Extract the [X, Y] coordinate from the center of the cell holding the provided text.  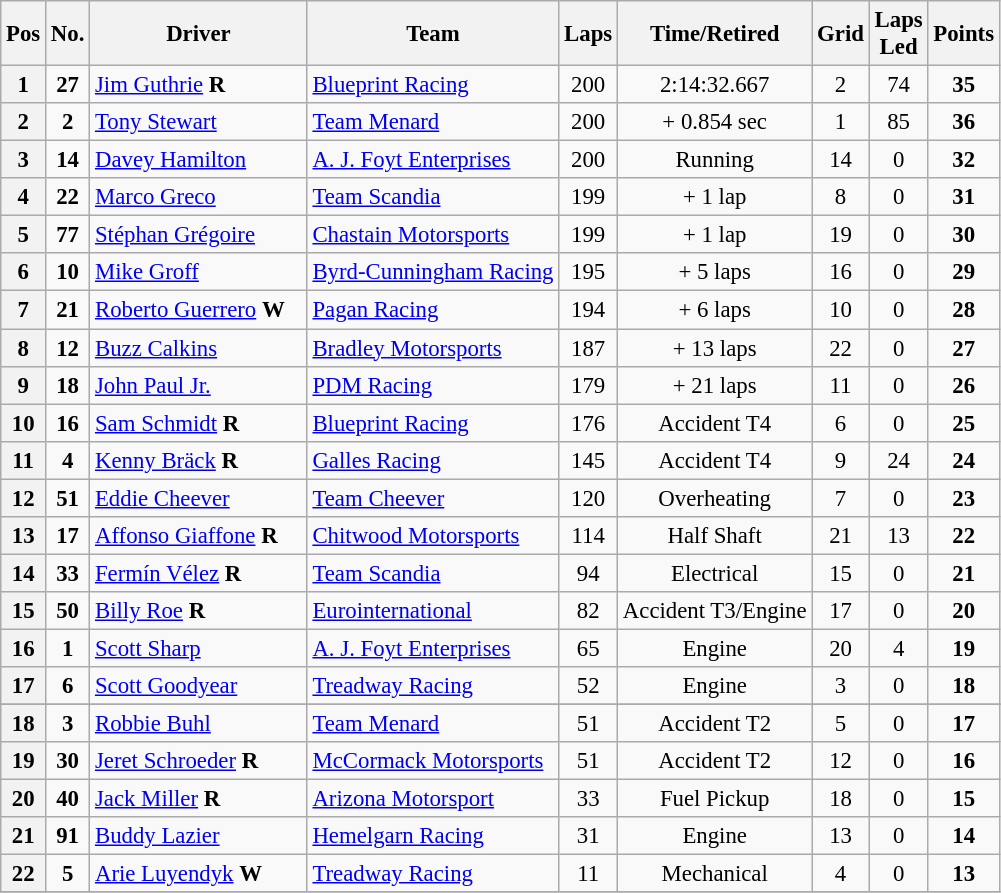
Team [433, 34]
35 [964, 85]
23 [964, 498]
Galles Racing [433, 460]
Fuel Pickup [715, 799]
29 [964, 273]
Affonso Giaffone R [198, 536]
McCormack Motorsports [433, 761]
114 [588, 536]
Driver [198, 34]
Jim Guthrie R [198, 85]
74 [898, 85]
Points [964, 34]
Arizona Motorsport [433, 799]
85 [898, 122]
Eurointernational [433, 611]
Pagan Racing [433, 310]
Chastain Motorsports [433, 235]
+ 13 laps [715, 348]
PDM Racing [433, 385]
28 [964, 310]
Kenny Bräck R [198, 460]
194 [588, 310]
+ 0.854 sec [715, 122]
176 [588, 423]
65 [588, 648]
Byrd-Cunningham Racing [433, 273]
Fermín Vélez R [198, 573]
Bradley Motorsports [433, 348]
Buzz Calkins [198, 348]
Accident T3/Engine [715, 611]
94 [588, 573]
120 [588, 498]
82 [588, 611]
John Paul Jr. [198, 385]
Davey Hamilton [198, 160]
145 [588, 460]
LapsLed [898, 34]
Laps [588, 34]
195 [588, 273]
Marco Greco [198, 197]
Arie Luyendyk W [198, 874]
Jeret Schroeder R [198, 761]
Billy Roe R [198, 611]
77 [68, 235]
Mike Groff [198, 273]
Electrical [715, 573]
2:14:32.667 [715, 85]
32 [964, 160]
Scott Sharp [198, 648]
40 [68, 799]
+ 6 laps [715, 310]
91 [68, 836]
179 [588, 385]
Stéphan Grégoire [198, 235]
Jack Miller R [198, 799]
Tony Stewart [198, 122]
52 [588, 686]
187 [588, 348]
Hemelgarn Racing [433, 836]
25 [964, 423]
Scott Goodyear [198, 686]
Team Cheever [433, 498]
26 [964, 385]
Grid [840, 34]
+ 5 laps [715, 273]
Sam Schmidt R [198, 423]
Robbie Buhl [198, 724]
Overheating [715, 498]
Chitwood Motorsports [433, 536]
36 [964, 122]
Running [715, 160]
Time/Retired [715, 34]
No. [68, 34]
50 [68, 611]
Buddy Lazier [198, 836]
Roberto Guerrero W [198, 310]
+ 21 laps [715, 385]
Mechanical [715, 874]
Eddie Cheever [198, 498]
Pos [24, 34]
Half Shaft [715, 536]
